Identify which cell holds the provided text, then report its [X, Y] central coordinate. 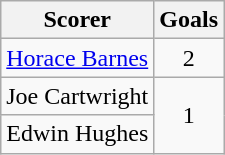
Horace Barnes [78, 58]
Scorer [78, 20]
Goals [189, 20]
1 [189, 115]
2 [189, 58]
Joe Cartwright [78, 96]
Edwin Hughes [78, 134]
